Capture the cell that displays the provided text and extract its [X, Y] central coordinate. 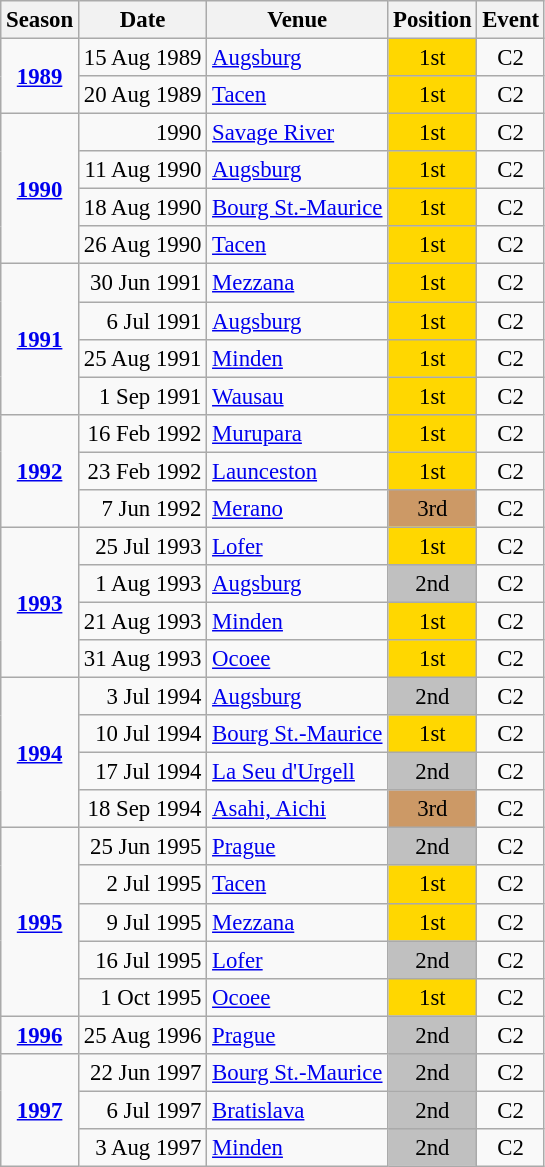
25 Aug 1996 [142, 1035]
Bratislava [298, 1110]
1996 [40, 1035]
9 Jul 1995 [142, 922]
17 Jul 1994 [142, 772]
Venue [298, 20]
Season [40, 20]
10 Jul 1994 [142, 734]
1 Oct 1995 [142, 997]
3 Aug 1997 [142, 1148]
Asahi, Aichi [298, 809]
23 Feb 1992 [142, 471]
1 Sep 1991 [142, 396]
18 Aug 1990 [142, 208]
11 Aug 1990 [142, 170]
18 Sep 1994 [142, 809]
30 Jun 1991 [142, 283]
1994 [40, 753]
Murupara [298, 433]
Savage River [298, 133]
1993 [40, 602]
25 Jun 1995 [142, 847]
22 Jun 1997 [142, 1073]
La Seu d'Urgell [298, 772]
6 Jul 1991 [142, 321]
20 Aug 1989 [142, 95]
7 Jun 1992 [142, 509]
21 Aug 1993 [142, 621]
1991 [40, 339]
Merano [298, 509]
Wausau [298, 396]
25 Jul 1993 [142, 546]
1997 [40, 1110]
Event [511, 20]
3 Jul 1994 [142, 697]
1995 [40, 922]
16 Jul 1995 [142, 960]
2 Jul 1995 [142, 885]
26 Aug 1990 [142, 245]
25 Aug 1991 [142, 358]
Position [432, 20]
16 Feb 1992 [142, 433]
15 Aug 1989 [142, 58]
1 Aug 1993 [142, 584]
1992 [40, 470]
Launceston [298, 471]
1989 [40, 76]
6 Jul 1997 [142, 1110]
Date [142, 20]
31 Aug 1993 [142, 659]
